Capture the cell that displays the provided text and extract its (x, y) central coordinate. 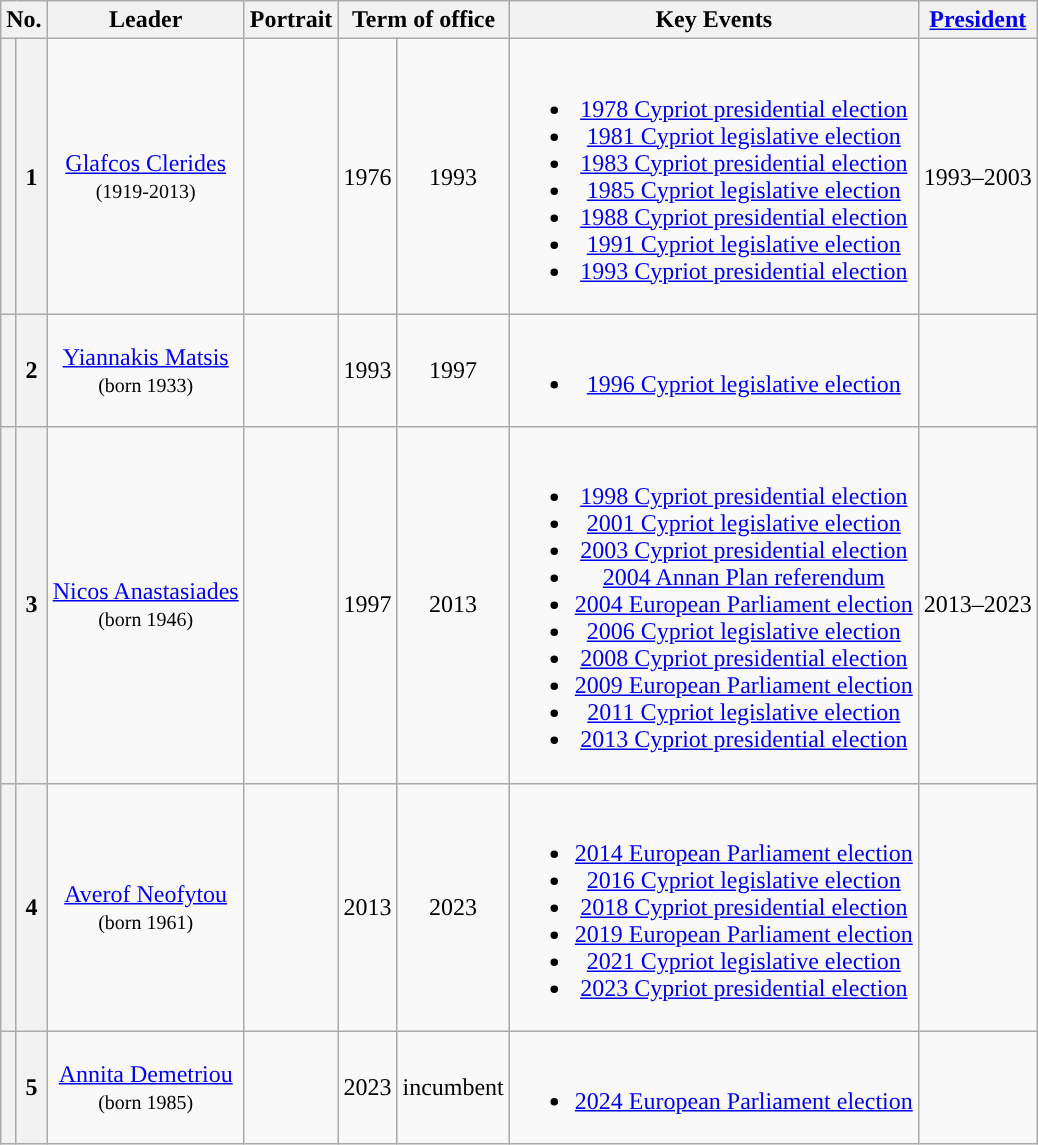
1993–2003 (978, 176)
1 (32, 176)
1996 Cypriot legislative election (714, 370)
No. (24, 20)
Glafcos Clerides(1919-2013) (146, 176)
5 (32, 1088)
incumbent (453, 1088)
Key Events (714, 20)
1976 (368, 176)
2 (32, 370)
2024 European Parliament election (714, 1088)
Term of office (424, 20)
2013–2023 (978, 605)
Annita Demetriou(born 1985) (146, 1088)
3 (32, 605)
Portrait (291, 20)
Averof Neofytou(born 1961) (146, 907)
Leader (146, 20)
Nicos Anastasiades(born 1946) (146, 605)
4 (32, 907)
President (978, 20)
Yiannakis Matsis(born 1933) (146, 370)
